Extract the [X, Y] coordinate from the center of the cell holding the provided text.  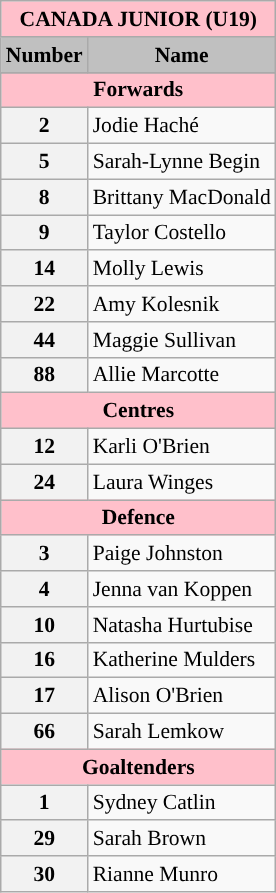
88 [44, 375]
Paige Johnston [182, 554]
44 [44, 340]
Name [182, 55]
Goaltenders [138, 767]
Jodie Haché [182, 126]
16 [44, 660]
Sarah Lemkow [182, 732]
4 [44, 589]
Rianne Munro [182, 874]
30 [44, 874]
Centres [138, 411]
29 [44, 839]
Jenna van Koppen [182, 589]
Defence [138, 518]
9 [44, 233]
Amy Kolesnik [182, 304]
CANADA JUNIOR (U19) [138, 19]
Number [44, 55]
Maggie Sullivan [182, 340]
Sydney Catlin [182, 803]
Sarah Brown [182, 839]
14 [44, 269]
Brittany MacDonald [182, 197]
Forwards [138, 90]
24 [44, 482]
Sarah-Lynne Begin [182, 162]
10 [44, 625]
Laura Winges [182, 482]
1 [44, 803]
Molly Lewis [182, 269]
17 [44, 696]
12 [44, 447]
3 [44, 554]
Katherine Mulders [182, 660]
Taylor Costello [182, 233]
Alison O'Brien [182, 696]
8 [44, 197]
5 [44, 162]
66 [44, 732]
22 [44, 304]
Karli O'Brien [182, 447]
2 [44, 126]
Natasha Hurtubise [182, 625]
Allie Marcotte [182, 375]
